Scan for the cell matching the given text and deliver its (X, Y) coordinate at center. 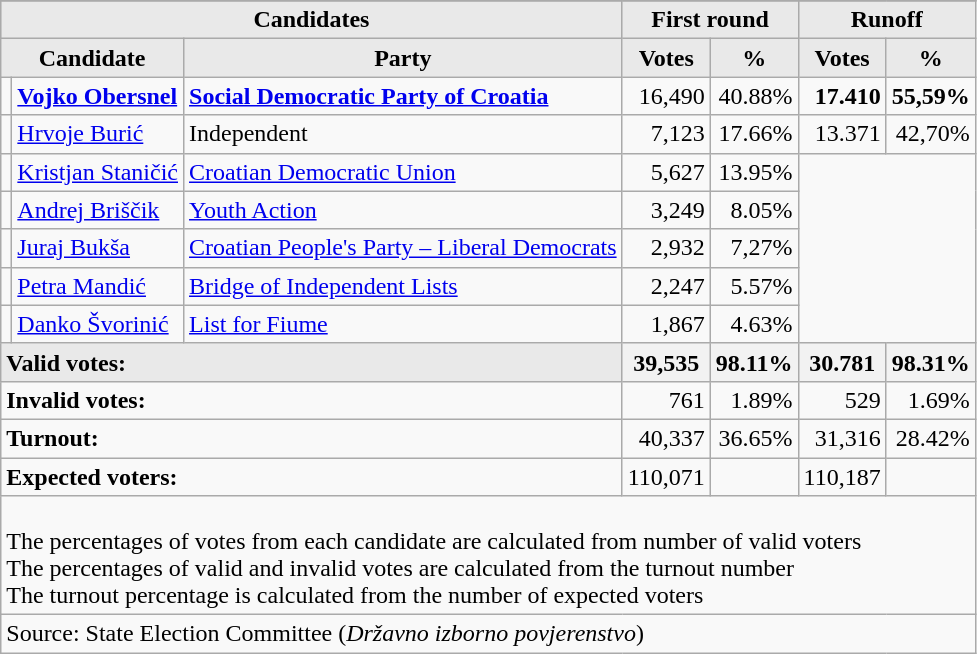
36.65% (754, 438)
98.31% (930, 362)
Petra Mandić (98, 286)
13.371 (842, 134)
761 (666, 400)
8.05% (754, 210)
Party (404, 58)
42,70% (930, 134)
110,071 (666, 477)
Croatian Democratic Union (404, 172)
2,247 (666, 286)
Andrej Briščik (98, 210)
17.66% (754, 134)
Danko Švorinić (98, 324)
7,27% (754, 248)
Vojko Obersnel (98, 96)
40.88% (754, 96)
31,316 (842, 438)
5,627 (666, 172)
110,187 (842, 477)
4.63% (754, 324)
Croatian People's Party – Liberal Democrats (404, 248)
5.57% (754, 286)
3,249 (666, 210)
40,337 (666, 438)
7,123 (666, 134)
Expected voters: (312, 477)
28.42% (930, 438)
13.95% (754, 172)
Turnout: (312, 438)
Juraj Bukša (98, 248)
2,932 (666, 248)
Invalid votes: (312, 400)
1.69% (930, 400)
Kristjan Staničić (98, 172)
55,59% (930, 96)
First round (710, 20)
Candidate (92, 58)
Runoff (886, 20)
1,867 (666, 324)
Social Democratic Party of Croatia (404, 96)
30.781 (842, 362)
Youth Action (404, 210)
Bridge of Independent Lists (404, 286)
1.89% (754, 400)
List for Fiume (404, 324)
Valid votes: (312, 362)
Hrvoje Burić (98, 134)
98.11% (754, 362)
Source: State Election Committee (Državno izborno povjerenstvo) (488, 634)
529 (842, 400)
Candidates (312, 20)
17.410 (842, 96)
16,490 (666, 96)
39,535 (666, 362)
Independent (404, 134)
